Capture the cell that displays the provided text and extract its [X, Y] central coordinate. 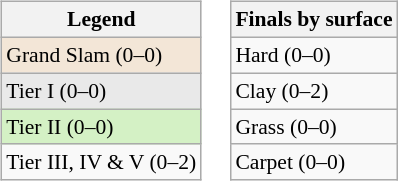
Tier II (0–0) [101, 127]
Clay (0–2) [314, 91]
Carpet (0–0) [314, 162]
Grand Slam (0–0) [101, 55]
Finals by surface [314, 20]
Hard (0–0) [314, 55]
Tier III, IV & V (0–2) [101, 162]
Tier I (0–0) [101, 91]
Legend [101, 20]
Grass (0–0) [314, 127]
